From the cell containing the given text, extract its center point as [x, y] coordinate. 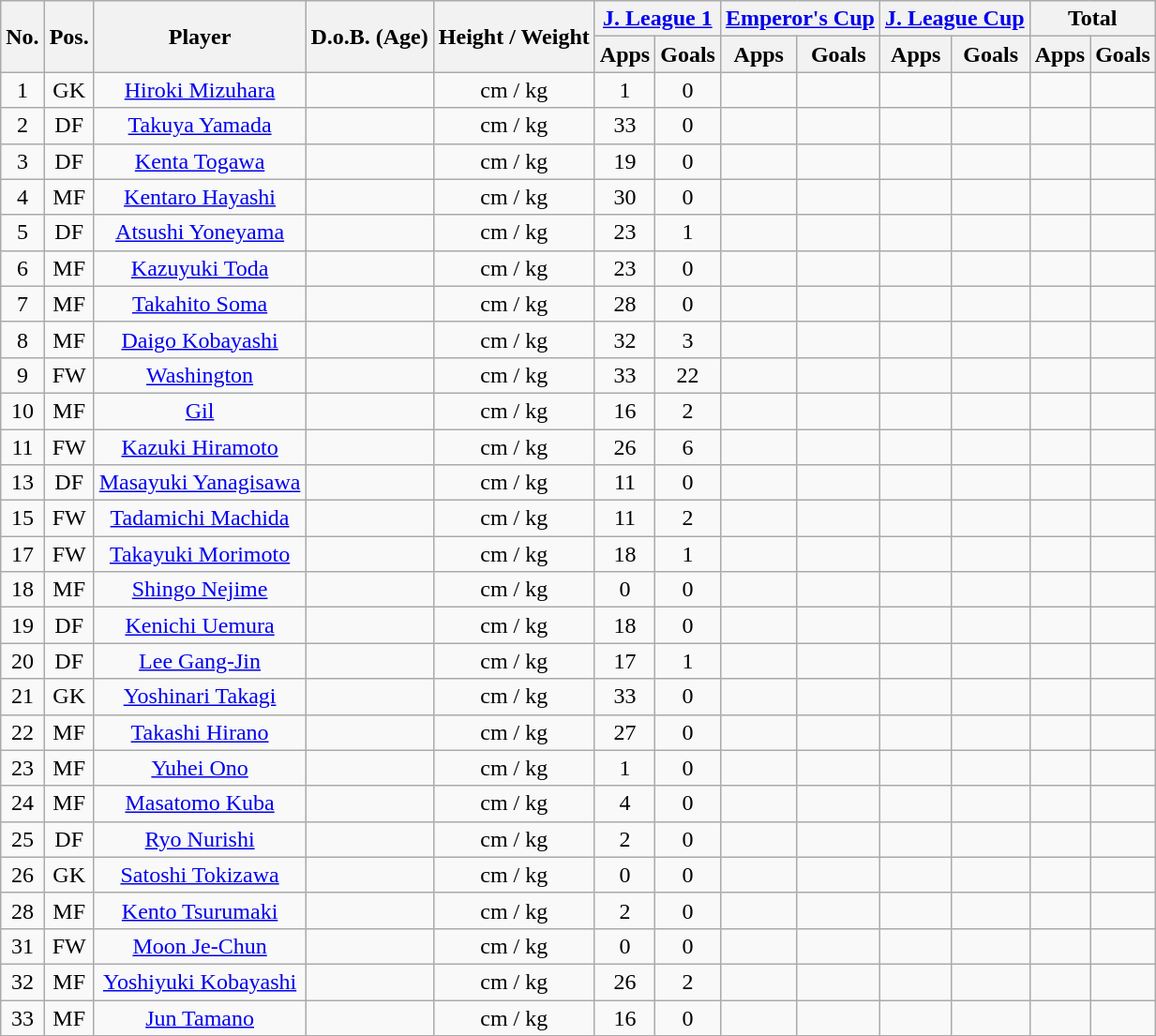
Jun Tamano [200, 1017]
Height / Weight [514, 37]
Atsushi Yoneyama [200, 233]
21 [23, 697]
Kazuyuki Toda [200, 268]
D.o.B. (Age) [369, 37]
J. League Cup [954, 19]
Daigo Kobayashi [200, 339]
Emperor's Cup [800, 19]
15 [23, 518]
9 [23, 375]
Yoshinari Takagi [200, 697]
Kenta Togawa [200, 161]
Moon Je-Chun [200, 946]
Takahito Soma [200, 304]
25 [23, 839]
31 [23, 946]
Gil [200, 411]
Satoshi Tokizawa [200, 875]
30 [624, 197]
Lee Gang-Jin [200, 661]
Player [200, 37]
Takayuki Morimoto [200, 554]
Kentaro Hayashi [200, 197]
Tadamichi Machida [200, 518]
24 [23, 803]
Yoshiyuki Kobayashi [200, 982]
Hiroki Mizuhara [200, 90]
J. League 1 [657, 19]
Kazuki Hiramoto [200, 447]
Yuhei Ono [200, 768]
Takashi Hirano [200, 732]
5 [23, 233]
Masayuki Yanagisawa [200, 483]
No. [23, 37]
Kento Tsurumaki [200, 910]
Total [1092, 19]
20 [23, 661]
Ryo Nurishi [200, 839]
Takuya Yamada [200, 126]
Masatomo Kuba [200, 803]
Pos. [69, 37]
7 [23, 304]
10 [23, 411]
Washington [200, 375]
13 [23, 483]
Kenichi Uemura [200, 625]
27 [624, 732]
Shingo Nejime [200, 590]
8 [23, 339]
